Identify which cell holds the provided text, then report its [X, Y] central coordinate. 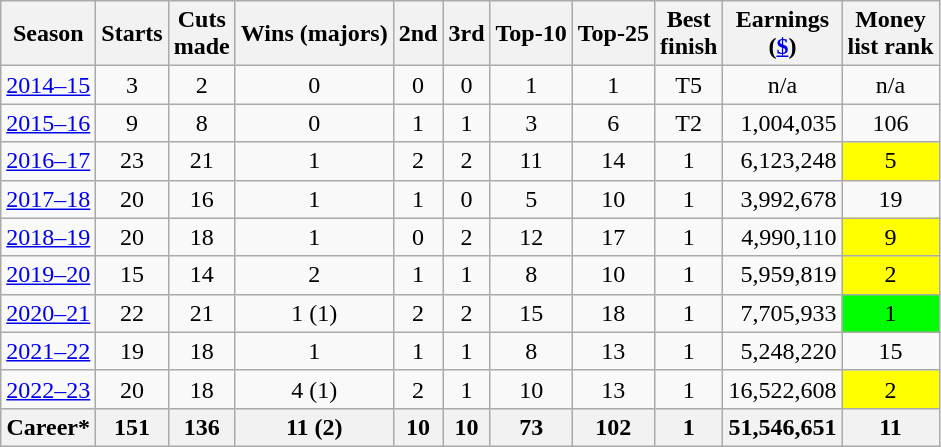
2021–22 [48, 351]
2017–18 [48, 199]
4 (1) [314, 389]
4,990,110 [782, 237]
5,959,819 [782, 275]
17 [613, 237]
Career* [48, 427]
7,705,933 [782, 313]
22 [132, 313]
51,546,651 [782, 427]
3rd [466, 34]
6 [613, 123]
Wins (majors) [314, 34]
2019–20 [48, 275]
Cutsmade [202, 34]
Starts [132, 34]
Top-25 [613, 34]
T2 [688, 123]
2014–15 [48, 85]
T5 [688, 85]
Season [48, 34]
Moneylist rank [890, 34]
Top-10 [531, 34]
1 (1) [314, 313]
2022–23 [48, 389]
23 [132, 161]
5,248,220 [782, 351]
12 [531, 237]
73 [531, 427]
2018–19 [48, 237]
102 [613, 427]
2015–16 [48, 123]
2nd [418, 34]
136 [202, 427]
3,992,678 [782, 199]
1,004,035 [782, 123]
Earnings($) [782, 34]
Bestfinish [688, 34]
106 [890, 123]
6,123,248 [782, 161]
2016–17 [48, 161]
11 (2) [314, 427]
2020–21 [48, 313]
16,522,608 [782, 389]
151 [132, 427]
16 [202, 199]
